Detect which cell encompasses the target text, then output its (x, y) center coordinate. 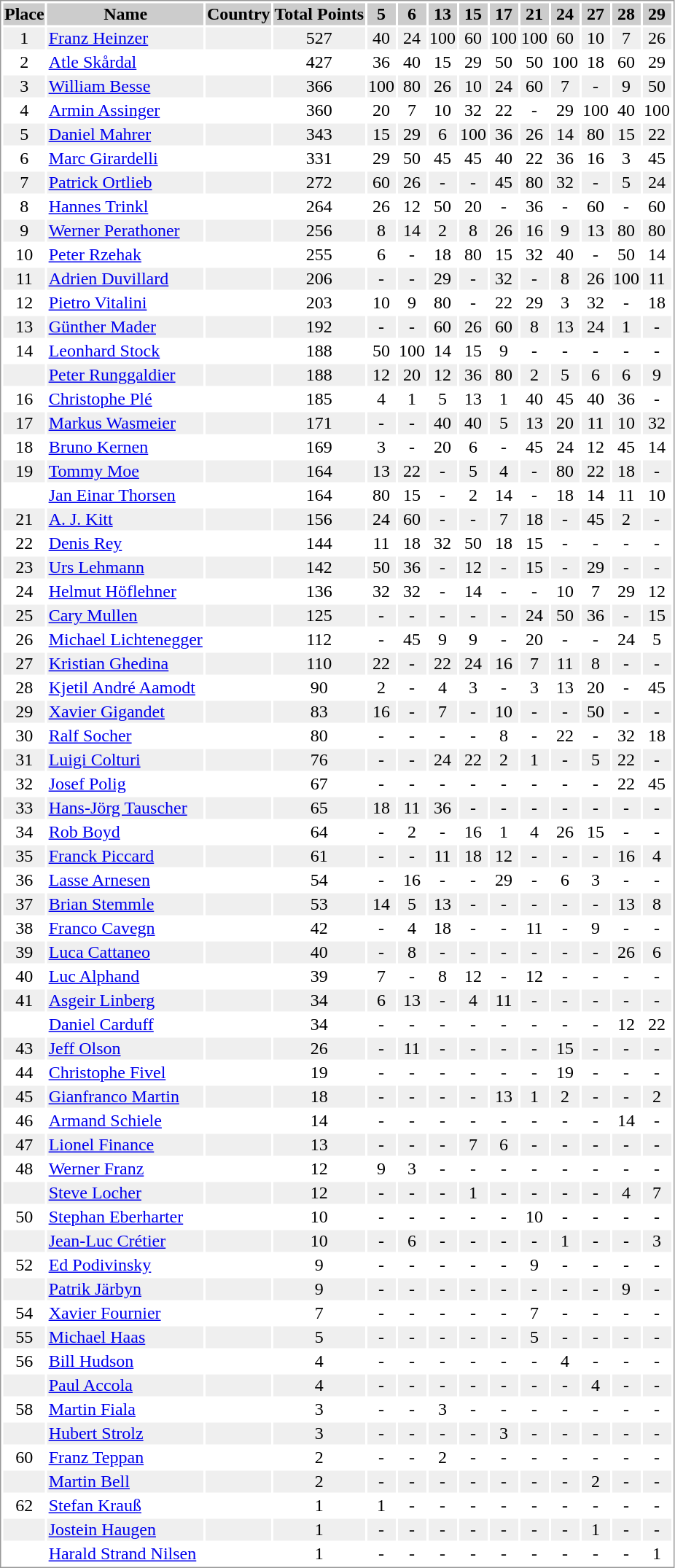
Brian Stemmle (125, 905)
90 (319, 687)
125 (319, 616)
53 (319, 905)
Jean-Luc Crétier (125, 1241)
Gianfranco Martin (125, 1097)
Kjetil André Aamodt (125, 687)
37 (24, 905)
33 (24, 808)
Christophe Plé (125, 399)
61 (319, 857)
144 (319, 543)
142 (319, 568)
Hans-Jörg Tauscher (125, 808)
Josef Polig (125, 784)
Ed Podivinsky (125, 1265)
255 (319, 254)
Patrick Ortlieb (125, 183)
185 (319, 399)
Jostein Haugen (125, 1530)
William Besse (125, 87)
156 (319, 520)
58 (24, 1409)
Stefan Krauß (125, 1505)
Jeff Olson (125, 1049)
Martin Bell (125, 1482)
360 (319, 110)
331 (319, 158)
192 (319, 327)
A. J. Kitt (125, 520)
44 (24, 1072)
Cary Mullen (125, 616)
46 (24, 1120)
41 (24, 1001)
Werner Perathoner (125, 231)
43 (24, 1049)
Michael Lichtenegger (125, 639)
Christophe Fivel (125, 1072)
Markus Wasmeier (125, 424)
Hannes Trinkl (125, 206)
Total Points (319, 14)
Harald Strand Nilsen (125, 1553)
Pietro Vitalini (125, 303)
Kristian Ghedina (125, 664)
256 (319, 231)
52 (24, 1265)
Hubert Strolz (125, 1434)
Paul Accola (125, 1386)
55 (24, 1338)
Luc Alphand (125, 976)
42 (319, 928)
272 (319, 183)
56 (24, 1361)
Bill Hudson (125, 1361)
Xavier Gigandet (125, 712)
Denis Rey (125, 543)
Lasse Arnesen (125, 880)
Luca Cattaneo (125, 953)
Urs Lehmann (125, 568)
Luigi Colturi (125, 760)
Name (125, 14)
110 (319, 664)
Atle Skårdal (125, 62)
30 (24, 736)
Michael Haas (125, 1338)
Helmut Höflehner (125, 591)
Leonhard Stock (125, 351)
48 (24, 1169)
47 (24, 1145)
Rob Boyd (125, 832)
Tommy Moe (125, 472)
Patrik Järbyn (125, 1290)
38 (24, 928)
Marc Girardelli (125, 158)
35 (24, 857)
25 (24, 616)
343 (319, 135)
Adrien Duvillard (125, 279)
Günther Mader (125, 327)
Franz Heinzer (125, 39)
427 (319, 62)
62 (24, 1505)
527 (319, 39)
203 (319, 303)
Franck Piccard (125, 857)
Ralf Socher (125, 736)
Stephan Eberharter (125, 1217)
264 (319, 206)
Armin Assinger (125, 110)
366 (319, 87)
112 (319, 639)
Franz Teppan (125, 1457)
Lionel Finance (125, 1145)
65 (319, 808)
67 (319, 784)
Franco Cavegn (125, 928)
Werner Franz (125, 1169)
Xavier Fournier (125, 1313)
Armand Schiele (125, 1120)
Jan Einar Thorsen (125, 495)
23 (24, 568)
Daniel Carduff (125, 1024)
Asgeir Linberg (125, 1001)
136 (319, 591)
64 (319, 832)
171 (319, 424)
Peter Runggaldier (125, 375)
76 (319, 760)
Place (24, 14)
83 (319, 712)
Daniel Mahrer (125, 135)
Steve Locher (125, 1193)
Peter Rzehak (125, 254)
Country (238, 14)
Martin Fiala (125, 1409)
206 (319, 279)
Bruno Kernen (125, 447)
31 (24, 760)
169 (319, 447)
